Return the [x, y] coordinate for the center point of the cell that contains the specified text.  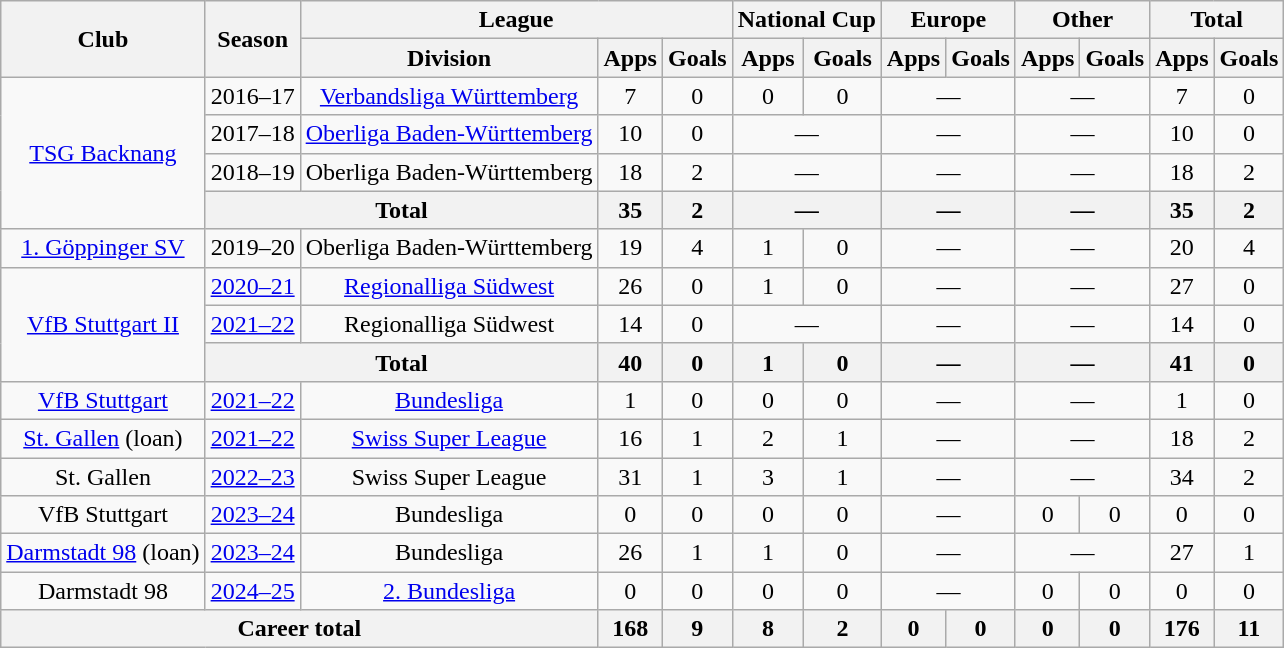
20 [1182, 248]
176 [1182, 629]
VfB Stuttgart II [103, 324]
11 [1249, 629]
2017–18 [252, 134]
31 [630, 477]
Club [103, 39]
2016–17 [252, 96]
National Cup [806, 20]
2018–19 [252, 172]
9 [697, 629]
16 [630, 438]
2020–21 [252, 286]
Other [1082, 20]
Division [449, 58]
41 [1182, 362]
2024–25 [252, 591]
Europe [948, 20]
34 [1182, 477]
40 [630, 362]
1. Göppinger SV [103, 248]
168 [630, 629]
3 [768, 477]
Darmstadt 98 (loan) [103, 553]
TSG Backnang [103, 153]
St. Gallen (loan) [103, 438]
Career total [300, 629]
League [516, 20]
Season [252, 39]
Darmstadt 98 [103, 591]
St. Gallen [103, 477]
8 [768, 629]
2. Bundesliga [449, 591]
2019–20 [252, 248]
2022–23 [252, 477]
Verbandsliga Württemberg [449, 96]
19 [630, 248]
